Pinpoint the cell where the given text exists, returning its [X, Y] midpoint coordinate. 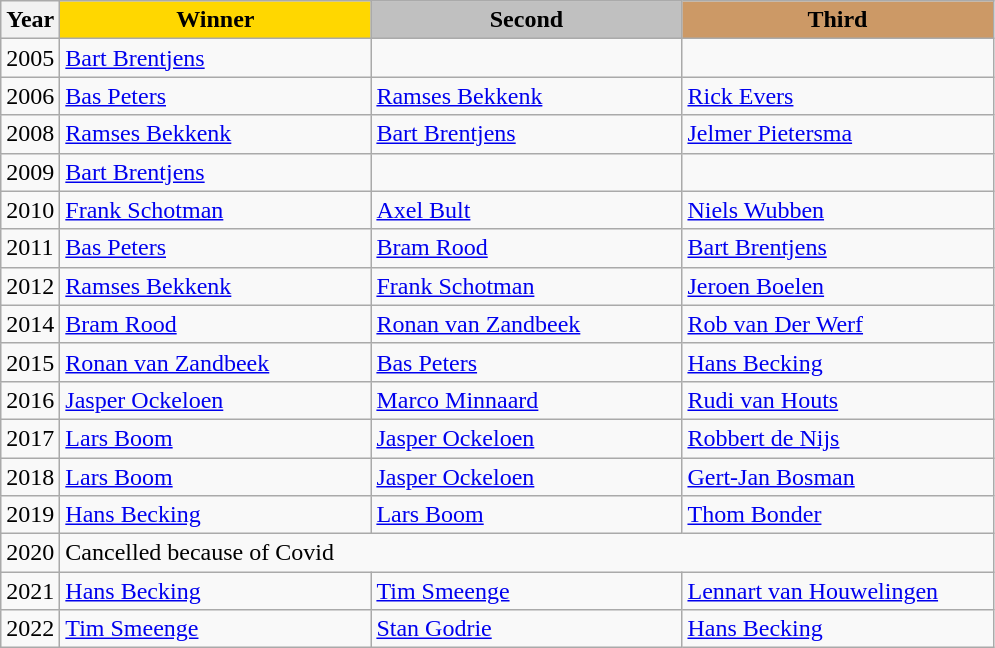
Thom Bonder [838, 515]
Gert-Jan Bosman [838, 477]
Niels Wubben [838, 210]
2010 [30, 210]
Stan Godrie [526, 629]
2011 [30, 248]
2006 [30, 96]
2019 [30, 515]
Rob van Der Werf [838, 324]
Robbert de Nijs [838, 438]
2014 [30, 324]
Cancelled because of Covid [526, 553]
2005 [30, 58]
2021 [30, 591]
Year [30, 20]
Second [526, 20]
2008 [30, 134]
2012 [30, 286]
2015 [30, 362]
Third [838, 20]
2009 [30, 172]
Lennart van Houwelingen [838, 591]
2016 [30, 400]
Marco Minnaard [526, 400]
2017 [30, 438]
Rudi van Houts [838, 400]
2018 [30, 477]
Jeroen Boelen [838, 286]
Jelmer Pietersma [838, 134]
Winner [216, 20]
2020 [30, 553]
Axel Bult [526, 210]
2022 [30, 629]
Rick Evers [838, 96]
